Output the (X, Y) coordinate of the center of the cell containing the given text.  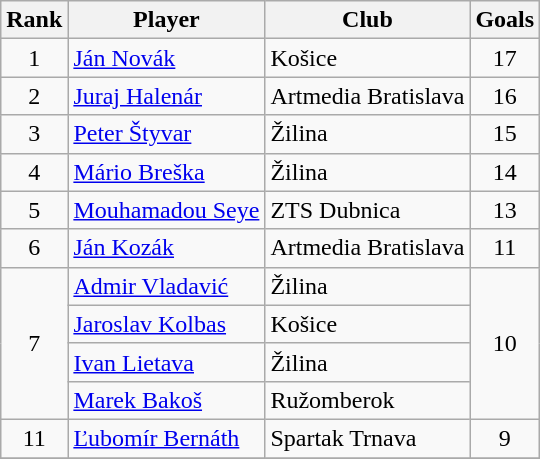
Ján Novák (166, 58)
9 (505, 438)
7 (34, 343)
Peter Štyvar (166, 134)
Admir Vladavić (166, 286)
Ružomberok (368, 400)
Mário Breška (166, 172)
Marek Bakoš (166, 400)
3 (34, 134)
Ľubomír Bernáth (166, 438)
6 (34, 248)
ZTS Dubnica (368, 210)
Spartak Trnava (368, 438)
Mouhamadou Seye (166, 210)
16 (505, 96)
Jaroslav Kolbas (166, 324)
5 (34, 210)
Ján Kozák (166, 248)
Goals (505, 20)
17 (505, 58)
13 (505, 210)
14 (505, 172)
Club (368, 20)
10 (505, 343)
Rank (34, 20)
Juraj Halenár (166, 96)
Player (166, 20)
1 (34, 58)
15 (505, 134)
4 (34, 172)
2 (34, 96)
Ivan Lietava (166, 362)
